Pinpoint the cell where the given text exists, returning its (X, Y) midpoint coordinate. 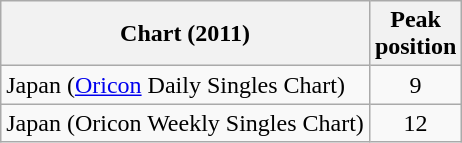
9 (415, 85)
Japan (Oricon Weekly Singles Chart) (186, 123)
Japan (Oricon Daily Singles Chart) (186, 85)
12 (415, 123)
Chart (2011) (186, 34)
Peakposition (415, 34)
